Return (x, y) of the center of cell containing provided text 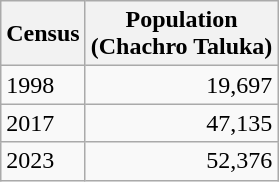
Population (Chachro Taluka) (182, 34)
47,135 (182, 123)
2017 (43, 123)
2023 (43, 161)
Census (43, 34)
1998 (43, 85)
19,697 (182, 85)
52,376 (182, 161)
